Pinpoint the cell where the given text exists, returning its (x, y) midpoint coordinate. 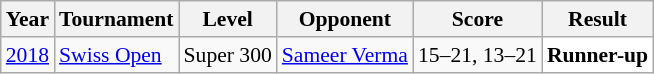
Super 300 (228, 55)
15–21, 13–21 (478, 55)
Level (228, 19)
Opponent (345, 19)
Swiss Open (116, 55)
Result (598, 19)
Tournament (116, 19)
Runner-up (598, 55)
Year (28, 19)
Sameer Verma (345, 55)
2018 (28, 55)
Score (478, 19)
